From the cell containing the given text, extract its center point as (X, Y) coordinate. 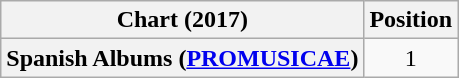
Chart (2017) (182, 20)
Position (411, 20)
Spanish Albums (PROMUSICAE) (182, 58)
1 (411, 58)
